Locate the cell with the specified text and output its [x, y] center coordinate. 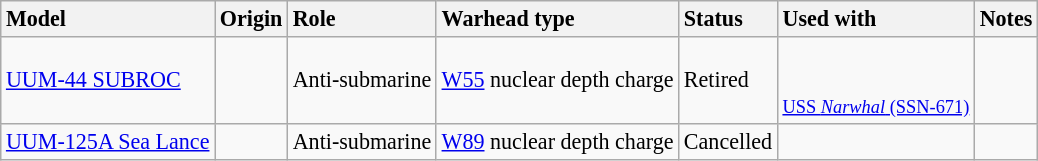
Warhead type [557, 18]
Used with [876, 18]
Role [362, 18]
Status [728, 18]
Cancelled [728, 141]
W89 nuclear depth charge [557, 141]
Notes [1006, 18]
W55 nuclear depth charge [557, 80]
USS Narwhal (SSN-671) [876, 80]
UUM-44 SUBROC [108, 80]
Origin [252, 18]
Model [108, 18]
Retired [728, 80]
UUM-125A Sea Lance [108, 141]
